Determine the (X, Y) coordinate at the center of the cell enclosing the given text.  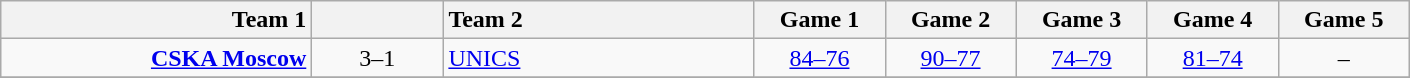
Game 3 (1082, 20)
Team 2 (598, 20)
74–79 (1082, 58)
Game 5 (1344, 20)
UNICS (598, 58)
Game 2 (950, 20)
3–1 (378, 58)
Game 4 (1212, 20)
– (1344, 58)
Game 1 (820, 20)
84–76 (820, 58)
81–74 (1212, 58)
90–77 (950, 58)
Team 1 (156, 20)
CSKA Moscow (156, 58)
